Pinpoint the cell where the given text exists, returning its [x, y] midpoint coordinate. 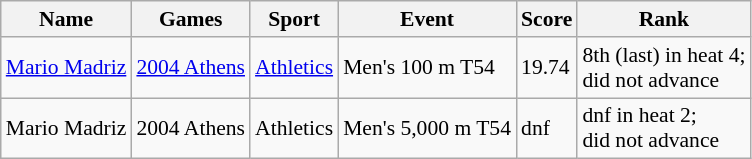
Name [66, 19]
Men's 5,000 m T54 [427, 128]
Men's 100 m T54 [427, 68]
dnf [546, 128]
Score [546, 19]
Sport [294, 19]
8th (last) in heat 4; did not advance [664, 68]
19.74 [546, 68]
Rank [664, 19]
Event [427, 19]
Games [190, 19]
dnf in heat 2; did not advance [664, 128]
